From the cell containing the given text, extract its center point as (x, y) coordinate. 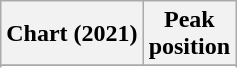
Peakposition (189, 34)
Chart (2021) (72, 34)
